Provide the [x, y] coordinate of the cell's center where the given text is located.  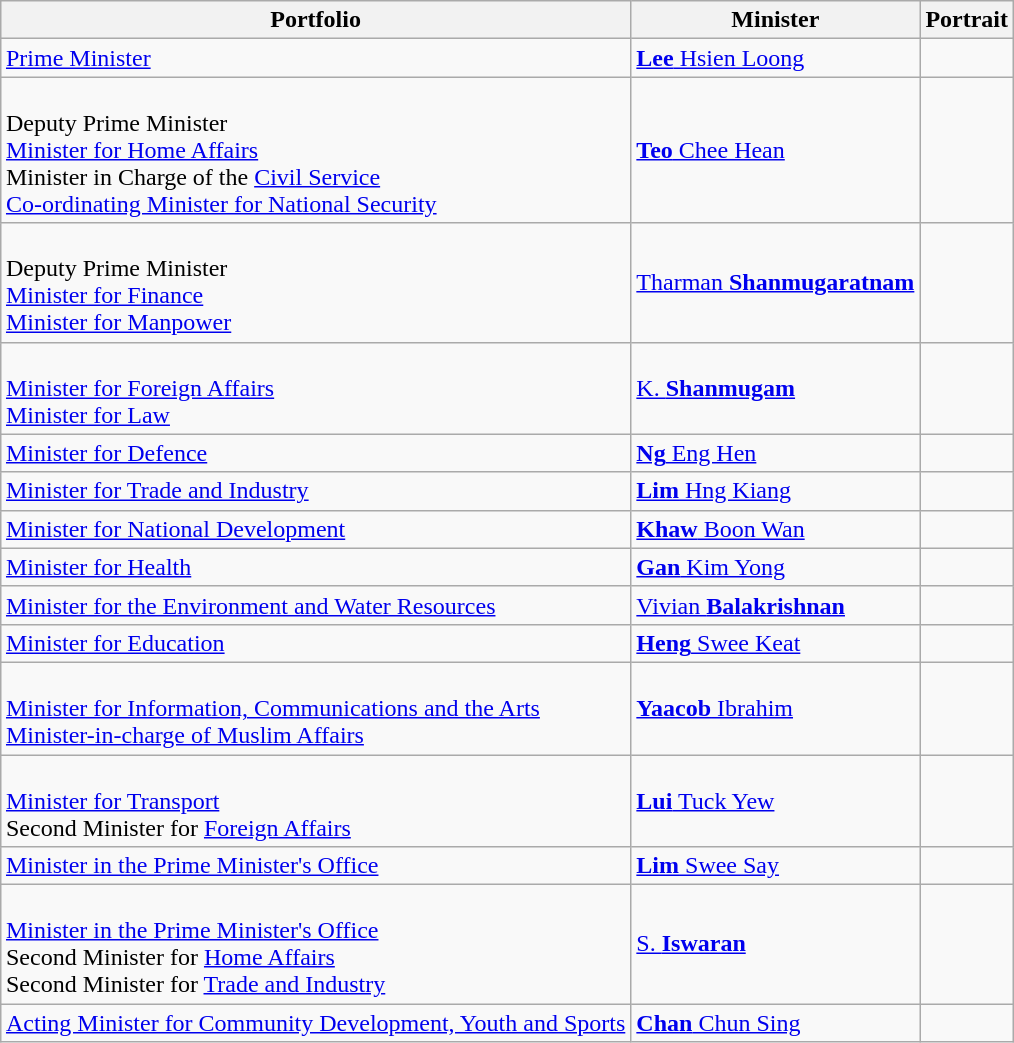
Minister for Trade and Industry [315, 491]
Lim Hng Kiang [776, 491]
Minister [776, 20]
Minister for the Environment and Water Resources [315, 605]
S. Iswaran [776, 944]
Portrait [967, 20]
Khaw Boon Wan [776, 529]
Lui Tuck Yew [776, 800]
Portfolio [315, 20]
Minister in the Prime Minister's Office Second Minister for Home Affairs Second Minister for Trade and Industry [315, 944]
Deputy Prime Minister Minister for Finance Minister for Manpower [315, 282]
Tharman Shanmugaratnam [776, 282]
Prime Minister [315, 58]
Acting Minister for Community Development, Youth and Sports [315, 1023]
Vivian Balakrishnan [776, 605]
Minister for Foreign Affairs Minister for Law [315, 388]
Lee Hsien Loong [776, 58]
Minister for Defence [315, 453]
Minister in the Prime Minister's Office [315, 866]
Heng Swee Keat [776, 643]
Minister for National Development [315, 529]
Minister for Health [315, 567]
Teo Chee Hean [776, 150]
Gan Kim Yong [776, 567]
Minister for Education [315, 643]
Lim Swee Say [776, 866]
Minister for Transport Second Minister for Foreign Affairs [315, 800]
Chan Chun Sing [776, 1023]
Minister for Information, Communications and the Arts Minister-in-charge of Muslim Affairs [315, 708]
Deputy Prime Minister Minister for Home Affairs Minister in Charge of the Civil Service Co-ordinating Minister for National Security [315, 150]
Yaacob Ibrahim [776, 708]
Ng Eng Hen [776, 453]
K. Shanmugam [776, 388]
